Capture the cell that displays the provided text and extract its (X, Y) central coordinate. 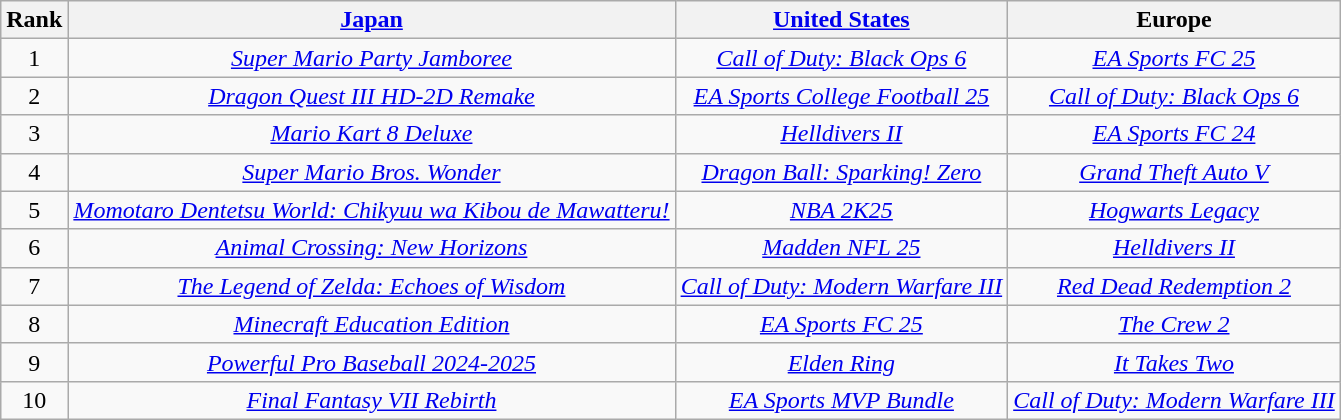
9 (34, 362)
Momotaro Dentetsu World: Chikyuu wa Kibou de Mawatteru! (372, 210)
Minecraft Education Edition (372, 324)
The Crew 2 (1174, 324)
3 (34, 134)
EA Sports FC 24 (1174, 134)
5 (34, 210)
Powerful Pro Baseball 2024-2025 (372, 362)
Europe (1174, 20)
6 (34, 248)
NBA 2K25 (842, 210)
EA Sports MVP Bundle (842, 400)
2 (34, 96)
The Legend of Zelda: Echoes of Wisdom (372, 286)
8 (34, 324)
Hogwarts Legacy (1174, 210)
EA Sports College Football 25 (842, 96)
Dragon Quest III HD-2D Remake (372, 96)
Red Dead Redemption 2 (1174, 286)
United States (842, 20)
Elden Ring (842, 362)
Japan (372, 20)
Animal Crossing: New Horizons (372, 248)
It Takes Two (1174, 362)
Rank (34, 20)
Super Mario Bros. Wonder (372, 172)
Mario Kart 8 Deluxe (372, 134)
Grand Theft Auto V (1174, 172)
Madden NFL 25 (842, 248)
1 (34, 58)
10 (34, 400)
7 (34, 286)
4 (34, 172)
Final Fantasy VII Rebirth (372, 400)
Dragon Ball: Sparking! Zero (842, 172)
Super Mario Party Jamboree (372, 58)
